Search for the cell housing the specified text and yield its [x, y] center coordinate. 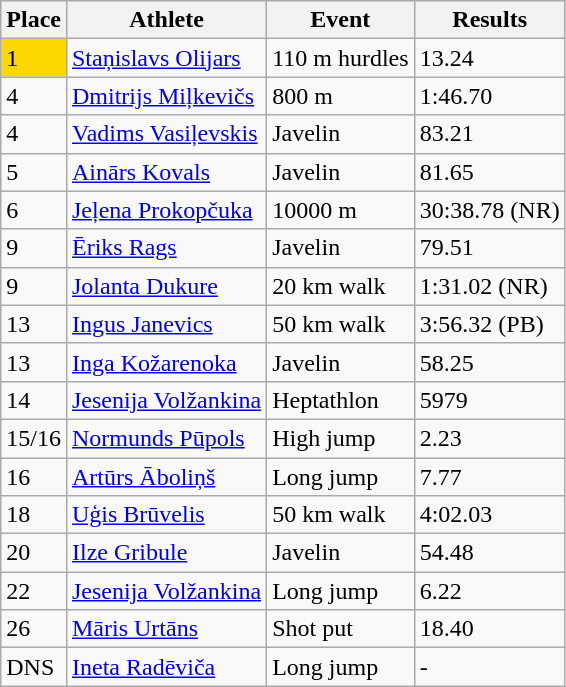
Vadims Vasiļevskis [166, 134]
Athlete [166, 20]
5 [34, 172]
1 [34, 58]
5979 [490, 400]
7.77 [490, 477]
Jeļena Prokopčuka [166, 210]
High jump [340, 438]
Artūrs Āboliņš [166, 477]
800 m [340, 96]
Ēriks Rags [166, 248]
22 [34, 591]
110 m hurdles [340, 58]
4:02.03 [490, 515]
58.25 [490, 362]
Māris Urtāns [166, 629]
14 [34, 400]
1:31.02 (NR) [490, 286]
Jolanta Dukure [166, 286]
Normunds Pūpols [166, 438]
13.24 [490, 58]
54.48 [490, 553]
83.21 [490, 134]
Uģis Brūvelis [166, 515]
DNS [34, 667]
10000 m [340, 210]
15/16 [34, 438]
Place [34, 20]
Ingus Janevics [166, 324]
20 [34, 553]
18 [34, 515]
30:38.78 (NR) [490, 210]
20 km walk [340, 286]
Staņislavs Olijars [166, 58]
Shot put [340, 629]
26 [34, 629]
1:46.70 [490, 96]
81.65 [490, 172]
2.23 [490, 438]
79.51 [490, 248]
6.22 [490, 591]
3:56.32 (PB) [490, 324]
16 [34, 477]
- [490, 667]
Heptathlon [340, 400]
Ainārs Kovals [166, 172]
Ineta Radēviča [166, 667]
Event [340, 20]
Dmitrijs Miļkevičs [166, 96]
Ilze Gribule [166, 553]
18.40 [490, 629]
Results [490, 20]
Inga Kožarenoka [166, 362]
6 [34, 210]
